Output the [x, y] coordinate of the center of the cell containing the given text.  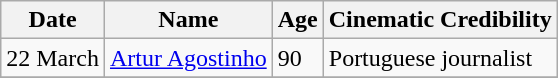
Age [298, 20]
90 [298, 58]
Portuguese journalist [440, 58]
Name [188, 20]
Artur Agostinho [188, 58]
Cinematic Credibility [440, 20]
22 March [53, 58]
Date [53, 20]
